Determine the (x, y) coordinate at the center of the cell enclosing the given text.  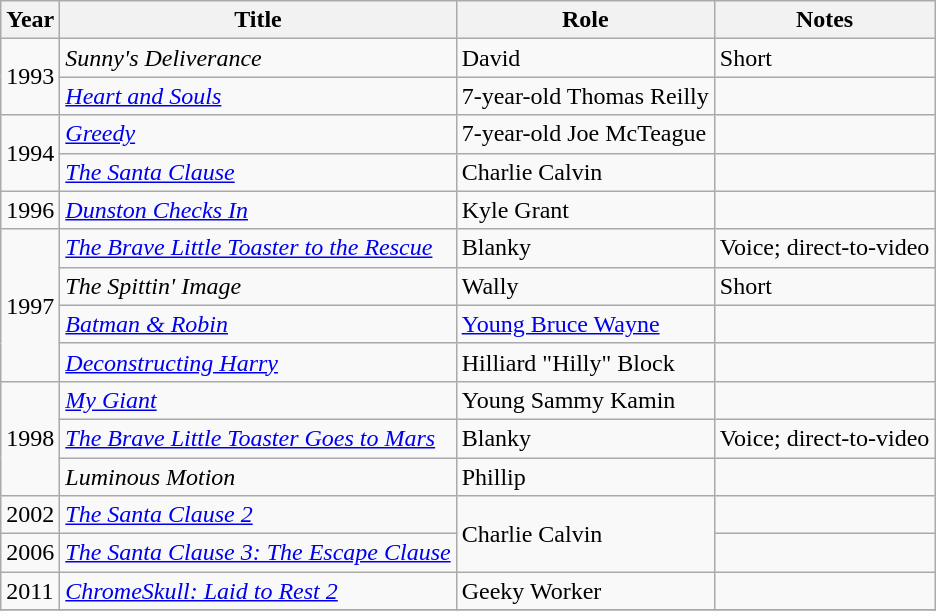
The Santa Clause (258, 172)
Phillip (585, 477)
Notes (824, 20)
2002 (30, 515)
The Santa Clause 3: The Escape Clause (258, 553)
Dunston Checks In (258, 210)
The Spittin' Image (258, 286)
Young Sammy Kamin (585, 400)
2011 (30, 591)
7-year-old Joe McTeague (585, 134)
Luminous Motion (258, 477)
The Brave Little Toaster to the Rescue (258, 248)
1996 (30, 210)
Geeky Worker (585, 591)
Kyle Grant (585, 210)
1998 (30, 438)
1994 (30, 153)
Deconstructing Harry (258, 362)
Batman & Robin (258, 324)
Young Bruce Wayne (585, 324)
David (585, 58)
ChromeSkull: Laid to Rest 2 (258, 591)
7-year-old Thomas Reilly (585, 96)
1993 (30, 77)
Wally (585, 286)
2006 (30, 553)
The Santa Clause 2 (258, 515)
Heart and Souls (258, 96)
Role (585, 20)
Sunny's Deliverance (258, 58)
My Giant (258, 400)
Title (258, 20)
Greedy (258, 134)
Year (30, 20)
Hilliard "Hilly" Block (585, 362)
The Brave Little Toaster Goes to Mars (258, 438)
1997 (30, 305)
